Extract the (x, y) coordinate from the center of the cell holding the provided text.  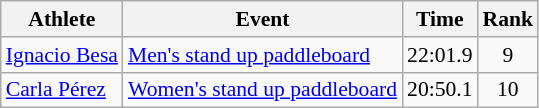
Athlete (62, 19)
Carla Pérez (62, 90)
Ignacio Besa (62, 55)
22:01.9 (440, 55)
Men's stand up paddleboard (262, 55)
10 (508, 90)
Time (440, 19)
Women's stand up paddleboard (262, 90)
Event (262, 19)
20:50.1 (440, 90)
Rank (508, 19)
9 (508, 55)
